Scan for the cell matching the given text and deliver its [X, Y] coordinate at center. 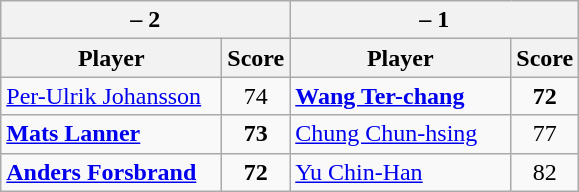
Wang Ter-chang [400, 96]
82 [545, 172]
74 [256, 96]
Anders Forsbrand [112, 172]
– 1 [434, 20]
73 [256, 134]
– 2 [146, 20]
Mats Lanner [112, 134]
Yu Chin-Han [400, 172]
Chung Chun-hsing [400, 134]
Per-Ulrik Johansson [112, 96]
77 [545, 134]
